Extract the [X, Y] coordinate from the center of the cell holding the provided text.  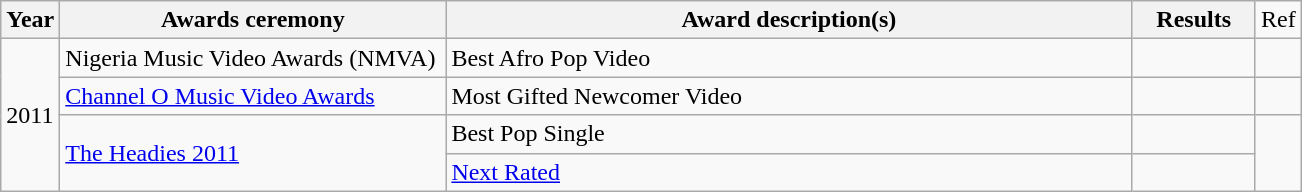
Results [1194, 20]
2011 [30, 115]
Ref [1278, 20]
Year [30, 20]
Awards ceremony [253, 20]
The Headies 2011 [253, 153]
Next Rated [789, 172]
Best Pop Single [789, 134]
Award description(s) [789, 20]
Channel O Music Video Awards [253, 96]
Nigeria Music Video Awards (NMVA) [253, 58]
Best Afro Pop Video [789, 58]
Most Gifted Newcomer Video [789, 96]
